Determine the (X, Y) coordinate at the center of the cell enclosing the given text.  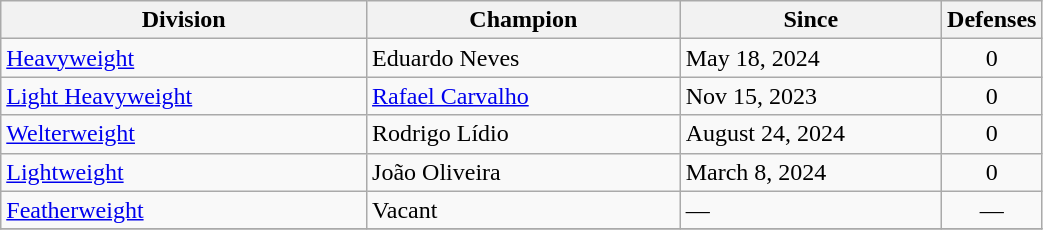
Lightweight (184, 172)
Welterweight (184, 134)
Since (810, 20)
Vacant (524, 210)
Rafael Carvalho (524, 96)
Champion (524, 20)
Nov 15, 2023 (810, 96)
August 24, 2024 (810, 134)
Eduardo Neves (524, 58)
Light Heavyweight (184, 96)
May 18, 2024 (810, 58)
Featherweight (184, 210)
Division (184, 20)
Rodrigo Lídio (524, 134)
Heavyweight (184, 58)
March 8, 2024 (810, 172)
Defenses (992, 20)
João Oliveira (524, 172)
